From the cell containing the given text, extract its center point as [X, Y] coordinate. 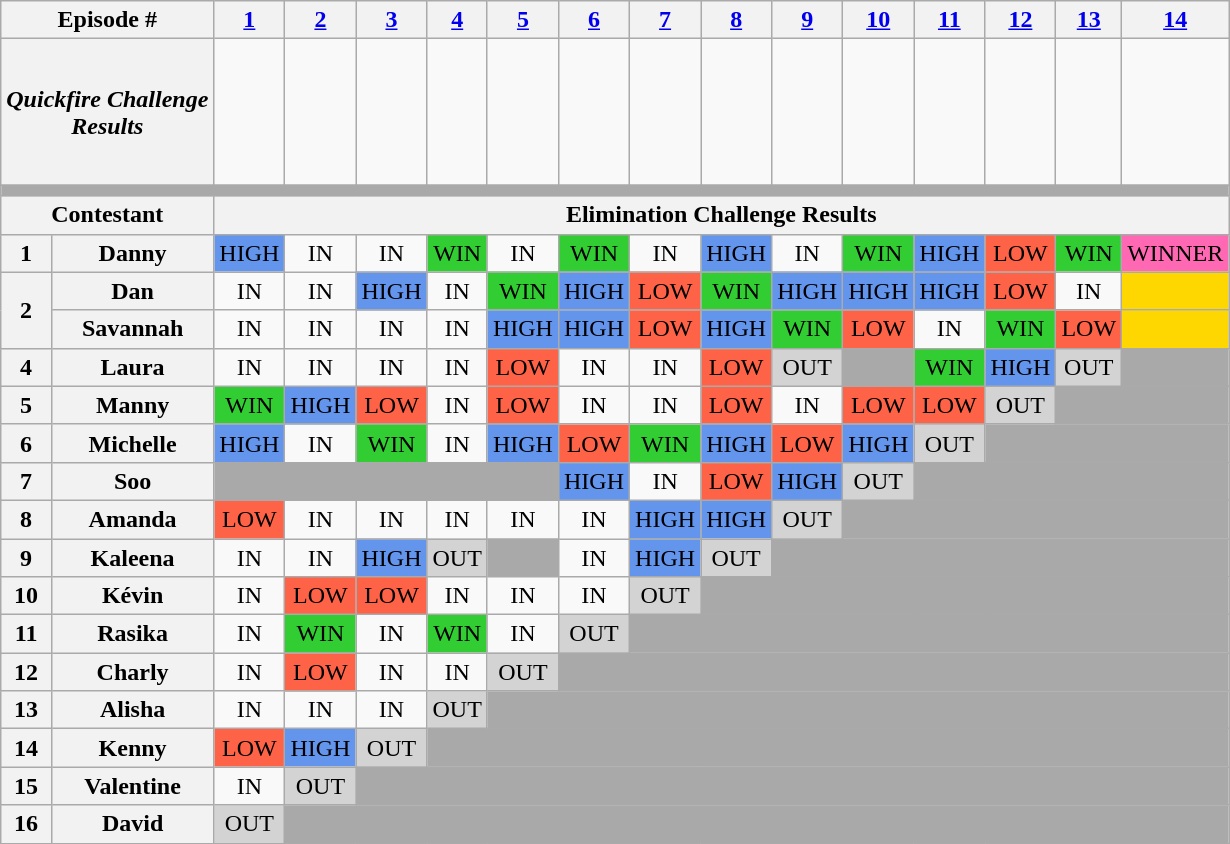
Elimination Challenge Results [722, 215]
Kaleena [132, 557]
Dan [132, 291]
WINNER [1176, 253]
3 [392, 20]
David [132, 824]
Alisha [132, 710]
Valentine [132, 786]
16 [26, 824]
Danny [132, 253]
Soo [132, 481]
Rasika [132, 634]
Episode # [108, 20]
Contestant [108, 215]
Charly [132, 672]
Quickfire ChallengeResults [108, 112]
15 [26, 786]
Kévin [132, 596]
Savannah [132, 329]
Kenny [132, 748]
Amanda [132, 519]
Laura [132, 367]
Manny [132, 405]
Michelle [132, 443]
